Extract the [X, Y] coordinate from the center of the cell holding the provided text.  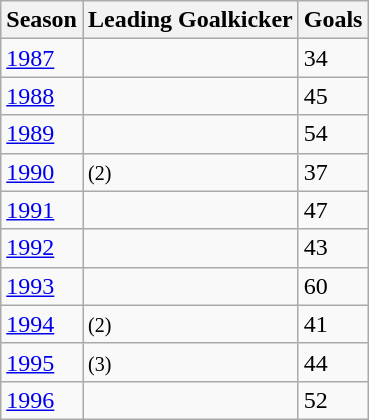
(3) [190, 362]
1996 [42, 400]
43 [333, 248]
60 [333, 286]
1994 [42, 324]
Goals [333, 20]
34 [333, 58]
37 [333, 172]
1990 [42, 172]
1987 [42, 58]
41 [333, 324]
1992 [42, 248]
1991 [42, 210]
54 [333, 134]
52 [333, 400]
1995 [42, 362]
1989 [42, 134]
Season [42, 20]
Leading Goalkicker [190, 20]
47 [333, 210]
44 [333, 362]
1993 [42, 286]
45 [333, 96]
1988 [42, 96]
